For the text-containing cell, return its midpoint in (X, Y) coordinate format. 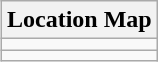
Location Map (80, 20)
